Detect which cell encompasses the target text, then output its [x, y] center coordinate. 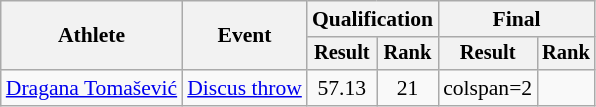
colspan=2 [488, 88]
Discus throw [244, 88]
Dragana Tomašević [92, 88]
57.13 [342, 88]
Final [516, 19]
Athlete [92, 36]
Qualification [372, 19]
21 [408, 88]
Event [244, 36]
